Identify which cell holds the provided text, then report its [x, y] central coordinate. 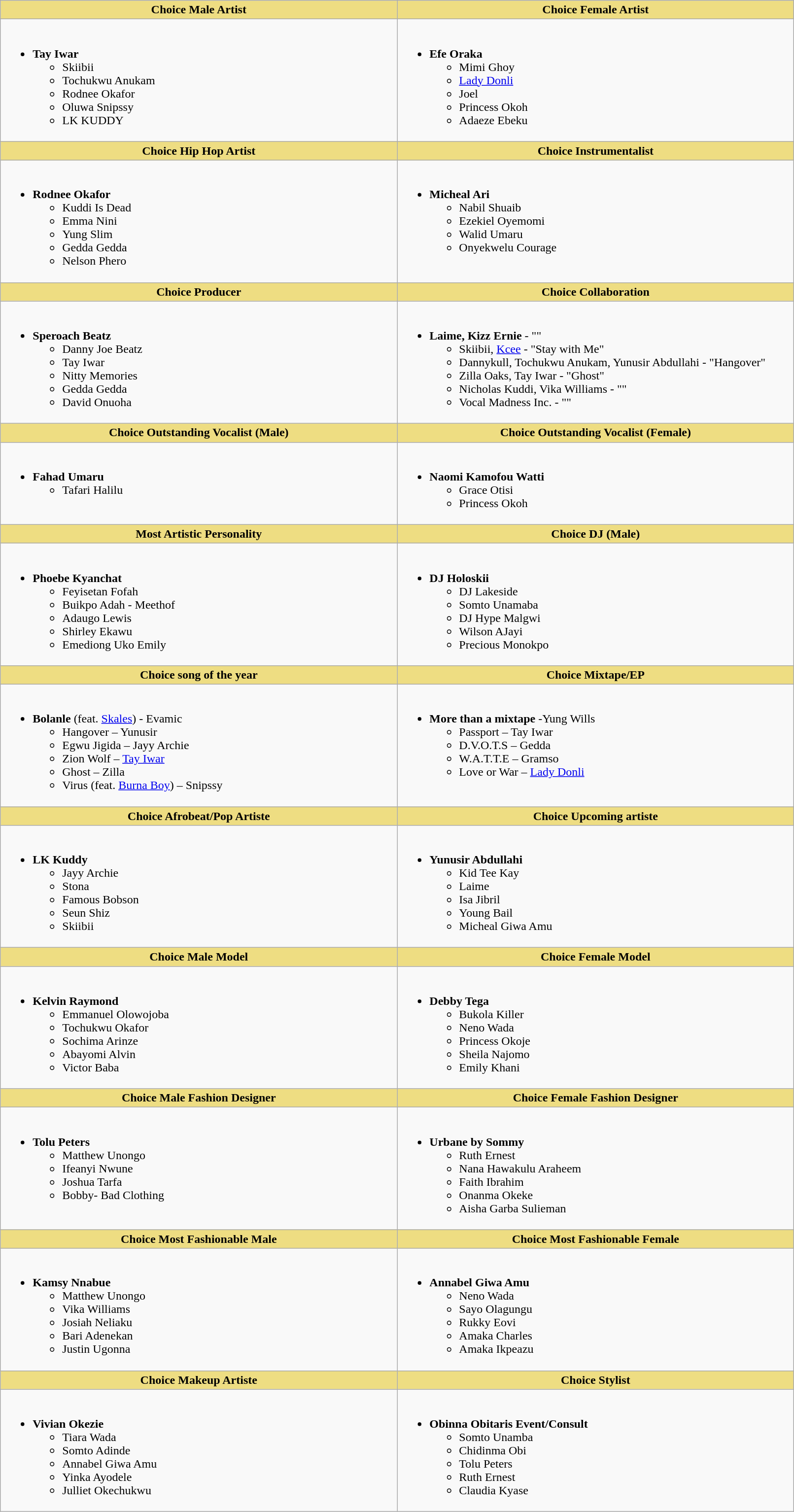
Choice DJ (Male) [595, 534]
Rodnee OkaforKuddi Is DeadEmma NiniYung SlimGedda GeddaNelson Phero [199, 221]
Vivian OkezieTiara WadaSomto AdindeAnnabel Giwa AmuYinka AyodeleJulliet Okechukwu [199, 1450]
Choice Most Fashionable Male [199, 1239]
Choice Stylist [595, 1380]
Choice Female Fashion Designer [595, 1098]
Choice song of the year [199, 675]
Choice Mixtape/EP [595, 675]
Obinna Obitaris Event/ConsultSomto UnambaChidinma ObiTolu PetersRuth ErnestClaudia Kyase [595, 1450]
Choice Makeup Artiste [199, 1380]
Naomi Kamofou Watti Grace OtisiPrincess Okoh [595, 483]
Most Artistic Personality [199, 534]
Debby TegaBukola KillerNeno WadaPrincess OkojeSheila NajomoEmily Khani [595, 1028]
Choice Female Model [595, 957]
Annabel Giwa AmuNeno WadaSayo OlagunguRukky EoviAmaka CharlesAmaka Ikpeazu [595, 1309]
Choice Male Model [199, 957]
Choice Outstanding Vocalist (Female) [595, 433]
Yunusir AbdullahiKid Tee KayLaimeIsa JibrilYoung BailMicheal Giwa Amu [595, 887]
Choice Hip Hop Artist [199, 151]
Kamsy NnabueMatthew UnongoVika WilliamsJosiah NeliakuBari AdenekanJustin Ugonna [199, 1309]
Choice Female Artist [595, 10]
Choice Upcoming artiste [595, 816]
Micheal AriNabil ShuaibEzekiel OyemomiWalid UmaruOnyekwelu Courage [595, 221]
Tay IwarSkiibiiTochukwu AnukamRodnee OkaforOluwa SnipssyLK KUDDY [199, 80]
Urbane by SommyRuth ErnestNana Hawakulu AraheemFaith IbrahimOnanma OkekeAisha Garba Sulieman [595, 1168]
Kelvin RaymondEmmanuel OlowojobaTochukwu OkaforSochima ArinzeAbayomi AlvinVictor Baba [199, 1028]
Choice Producer [199, 292]
Fahad UmaruTafari Halilu [199, 483]
Bolanle (feat. Skales) - EvamicHangover – YunusirEgwu Jigida – Jayy ArchieZion Wolf – Tay IwarGhost – ZillaVirus (feat. Burna Boy) – Snipssy [199, 745]
Phoebe KyanchatFeyisetan FofahBuikpo Adah - MeethofAdaugo LewisShirley EkawuEmediong Uko Emily [199, 604]
Choice Male Artist [199, 10]
DJ HoloskiiDJ LakesideSomto UnamabaDJ Hype MalgwiWilson AJayiPrecious Monokpo [595, 604]
More than a mixtape -Yung WillsPassport – Tay IwarD.V.O.T.S – GeddaW.A.T.T.E – GramsoLove or War – Lady Donli [595, 745]
Efe OrakaMimi GhoyLady DonliJoelPrincess OkohAdaeze Ebeku [595, 80]
Speroach BeatzDanny Joe BeatzTay IwarNitty MemoriesGedda GeddaDavid Onuoha [199, 362]
LK KuddyJayy ArchieStonaFamous BobsonSeun ShizSkiibii [199, 887]
Tolu PetersMatthew UnongoIfeanyi NwuneJoshua TarfaBobby- Bad Clothing [199, 1168]
Choice Instrumentalist [595, 151]
Choice Collaboration [595, 292]
Choice Male Fashion Designer [199, 1098]
Choice Most Fashionable Female [595, 1239]
Choice Outstanding Vocalist (Male) [199, 433]
Choice Afrobeat/Pop Artiste [199, 816]
